Extract the [X, Y] coordinate from the center of the cell holding the provided text.  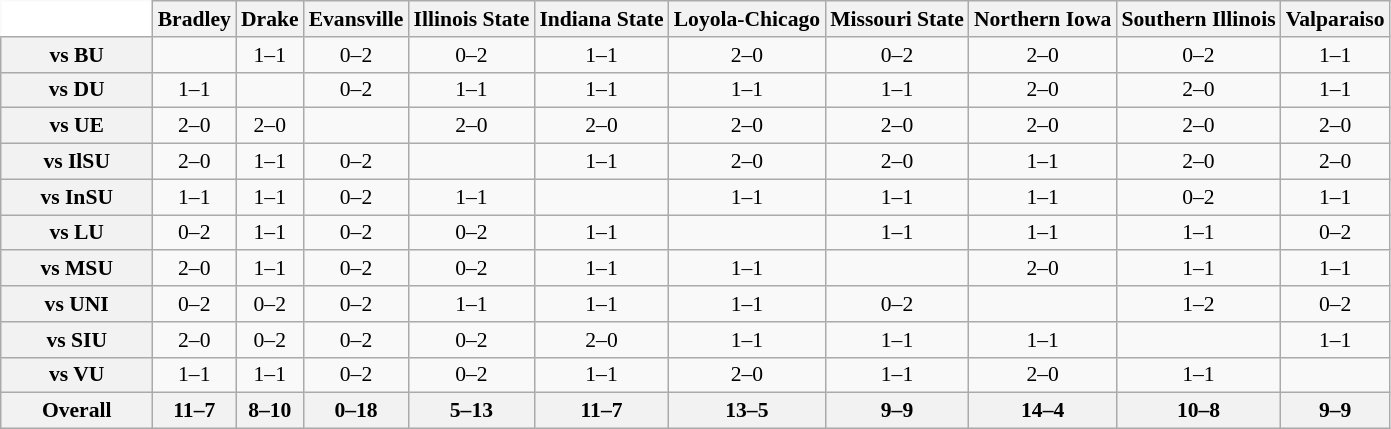
Indiana State [601, 19]
vs UNI [77, 304]
10–8 [1198, 411]
Missouri State [897, 19]
Overall [77, 411]
vs InSU [77, 197]
0–18 [356, 411]
Illinois State [471, 19]
vs VU [77, 375]
vs UE [77, 126]
Valparaiso [1336, 19]
vs IlSU [77, 162]
1–2 [1198, 304]
Drake [270, 19]
vs DU [77, 90]
14–4 [1042, 411]
Southern Illinois [1198, 19]
vs BU [77, 55]
Evansville [356, 19]
Loyola-Chicago [747, 19]
13–5 [747, 411]
Bradley [194, 19]
vs SIU [77, 340]
5–13 [471, 411]
Northern Iowa [1042, 19]
vs LU [77, 233]
vs MSU [77, 269]
8–10 [270, 411]
